Search for the cell housing the specified text and yield its [x, y] center coordinate. 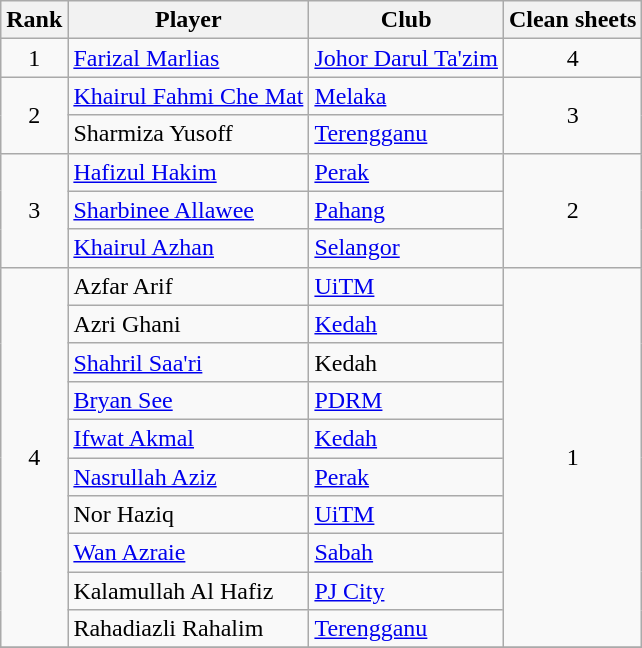
Melaka [406, 96]
Sharmiza Yusoff [188, 134]
Hafizul Hakim [188, 172]
PDRM [406, 400]
Rahadiazli Rahalim [188, 629]
Azfar Arif [188, 286]
Nasrullah Aziz [188, 477]
Sharbinee Allawee [188, 210]
Clean sheets [572, 20]
Player [188, 20]
Khairul Fahmi Che Mat [188, 96]
Sabah [406, 553]
Nor Haziq [188, 515]
Johor Darul Ta'zim [406, 58]
Pahang [406, 210]
Farizal Marlias [188, 58]
Khairul Azhan [188, 248]
Bryan See [188, 400]
PJ City [406, 591]
Kalamullah Al Hafiz [188, 591]
Azri Ghani [188, 324]
Selangor [406, 248]
Shahril Saa'ri [188, 362]
Wan Azraie [188, 553]
Rank [34, 20]
Ifwat Akmal [188, 438]
Club [406, 20]
